For the text-containing cell, return its midpoint in [X, Y] coordinate format. 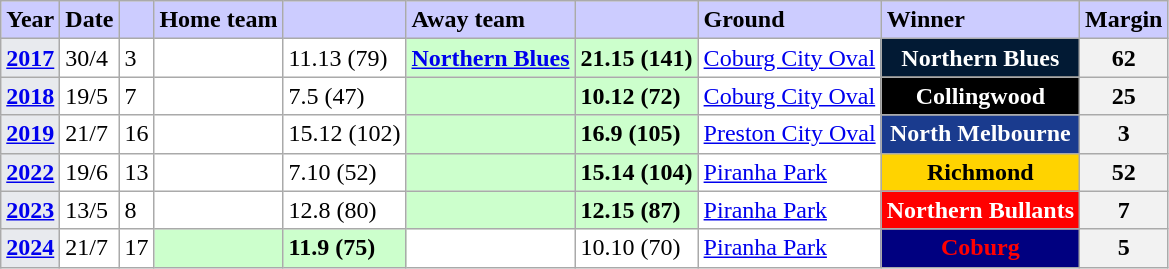
21.15 (141) [636, 58]
30/4 [90, 58]
2019 [30, 134]
2023 [30, 210]
16 [136, 134]
12.8 (80) [344, 210]
19/6 [90, 172]
2017 [30, 58]
2022 [30, 172]
25 [1124, 96]
15.12 (102) [344, 134]
Northern Bullants [980, 210]
13/5 [90, 210]
12.15 (87) [636, 210]
10.12 (72) [636, 96]
2018 [30, 96]
Home team [218, 20]
North Melbourne [980, 134]
2024 [30, 248]
13 [136, 172]
17 [136, 248]
7.10 (52) [344, 172]
52 [1124, 172]
8 [136, 210]
Collingwood [980, 96]
16.9 (105) [636, 134]
Ground [790, 20]
Date [90, 20]
19/5 [90, 96]
5 [1124, 248]
15.14 (104) [636, 172]
Preston City Oval [790, 134]
Coburg [980, 248]
7.5 (47) [344, 96]
11.9 (75) [344, 248]
62 [1124, 58]
Winner [980, 20]
Year [30, 20]
10.10 (70) [636, 248]
Away team [490, 20]
11.13 (79) [344, 58]
Margin [1124, 20]
Richmond [980, 172]
